Locate the cell with the specified text and output its [X, Y] center coordinate. 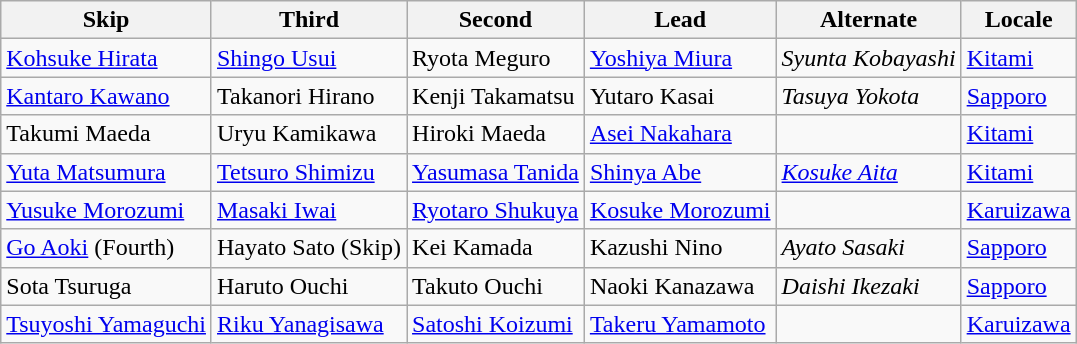
Kosuke Morozumi [680, 210]
Sota Tsuruga [106, 286]
Syunta Kobayashi [868, 58]
Daishi Ikezaki [868, 286]
Kantaro Kawano [106, 96]
Ryota Meguro [496, 58]
Takuto Ouchi [496, 286]
Naoki Kanazawa [680, 286]
Skip [106, 20]
Tetsuro Shimizu [308, 172]
Takumi Maeda [106, 134]
Yuta Matsumura [106, 172]
Asei Nakahara [680, 134]
Second [496, 20]
Third [308, 20]
Hayato Sato (Skip) [308, 248]
Uryu Kamikawa [308, 134]
Kenji Takamatsu [496, 96]
Yasumasa Tanida [496, 172]
Takeru Yamamoto [680, 324]
Kazushi Nino [680, 248]
Yoshiya Miura [680, 58]
Ryotaro Shukuya [496, 210]
Locale [1018, 20]
Go Aoki (Fourth) [106, 248]
Satoshi Koizumi [496, 324]
Hiroki Maeda [496, 134]
Takanori Hirano [308, 96]
Masaki Iwai [308, 210]
Shingo Usui [308, 58]
Yusuke Morozumi [106, 210]
Ayato Sasaki [868, 248]
Yutaro Kasai [680, 96]
Tasuya Yokota [868, 96]
Kei Kamada [496, 248]
Haruto Ouchi [308, 286]
Tsuyoshi Yamaguchi [106, 324]
Kohsuke Hirata [106, 58]
Riku Yanagisawa [308, 324]
Alternate [868, 20]
Lead [680, 20]
Shinya Abe [680, 172]
Kosuke Aita [868, 172]
